Output the [x, y] coordinate of the center of the cell containing the given text.  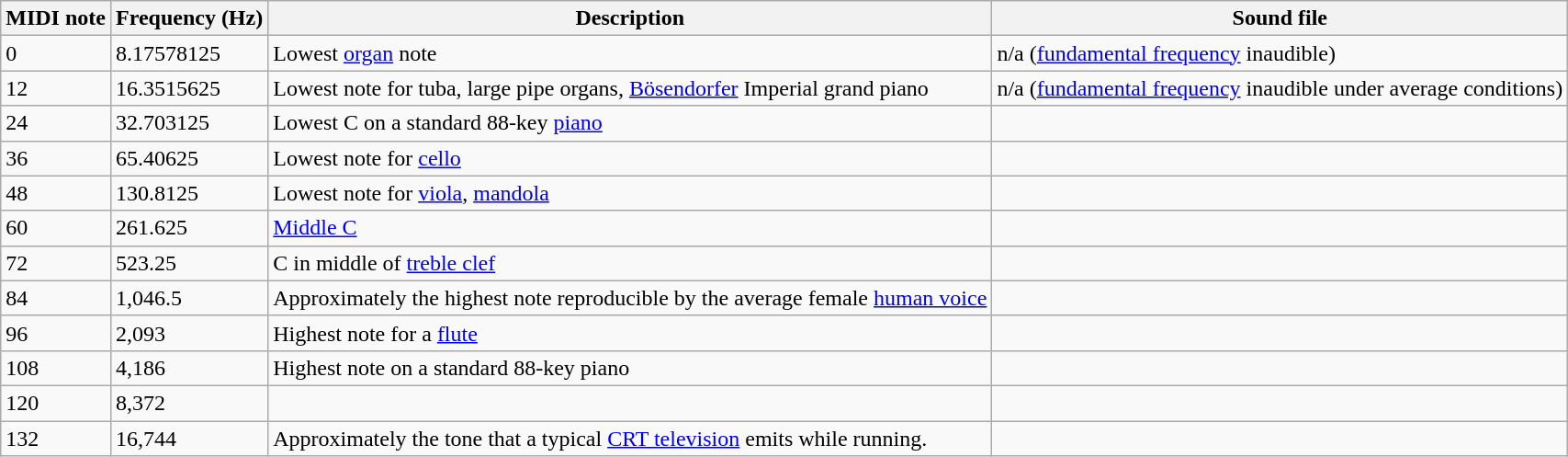
96 [56, 333]
60 [56, 228]
2,093 [189, 333]
Frequency (Hz) [189, 18]
Description [630, 18]
261.625 [189, 228]
48 [56, 193]
Highest note on a standard 88-key piano [630, 368]
Lowest organ note [630, 53]
Lowest C on a standard 88-key piano [630, 123]
120 [56, 403]
24 [56, 123]
Approximately the highest note reproducible by the average female human voice [630, 298]
108 [56, 368]
36 [56, 158]
Sound file [1280, 18]
12 [56, 88]
523.25 [189, 263]
16.3515625 [189, 88]
132 [56, 439]
65.40625 [189, 158]
n/a (fundamental frequency inaudible) [1280, 53]
72 [56, 263]
Lowest note for viola, mandola [630, 193]
Highest note for a flute [630, 333]
n/a (fundamental frequency inaudible under average conditions) [1280, 88]
84 [56, 298]
Approximately the tone that a typical CRT television emits while running. [630, 439]
16,744 [189, 439]
4,186 [189, 368]
C in middle of treble clef [630, 263]
MIDI note [56, 18]
130.8125 [189, 193]
32.703125 [189, 123]
Lowest note for cello [630, 158]
8.17578125 [189, 53]
Middle C [630, 228]
8,372 [189, 403]
1,046.5 [189, 298]
0 [56, 53]
Lowest note for tuba, large pipe organs, Bösendorfer Imperial grand piano [630, 88]
